Determine the [X, Y] coordinate at the center of the cell enclosing the given text.  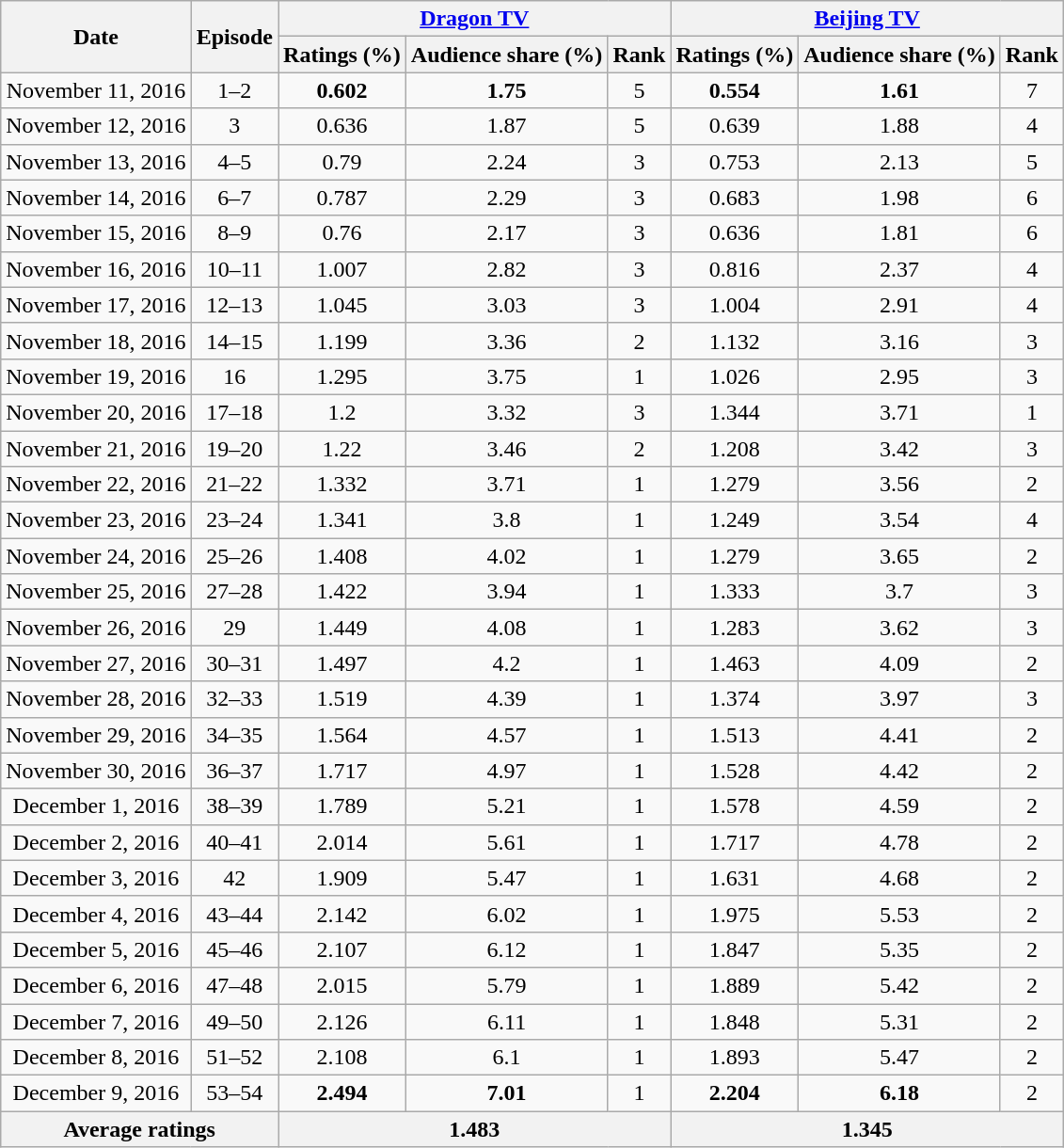
1.341 [342, 520]
51–52 [234, 1058]
November 23, 2016 [96, 520]
6.11 [506, 1021]
November 21, 2016 [96, 449]
4.68 [899, 878]
2.13 [899, 162]
4.2 [506, 663]
0.76 [342, 233]
1.81 [899, 233]
7 [1031, 90]
November 26, 2016 [96, 628]
1.026 [735, 376]
November 12, 2016 [96, 126]
4.57 [506, 735]
1.2 [342, 412]
32–33 [234, 699]
November 24, 2016 [96, 556]
3.42 [899, 449]
November 29, 2016 [96, 735]
27–28 [234, 592]
2.91 [899, 305]
1.528 [735, 771]
Episode [234, 37]
4.08 [506, 628]
1.893 [735, 1058]
2.37 [899, 269]
1.483 [474, 1129]
29 [234, 628]
November 28, 2016 [96, 699]
November 25, 2016 [96, 592]
5.79 [506, 985]
7.01 [506, 1093]
2.95 [899, 376]
0.753 [735, 162]
December 5, 2016 [96, 949]
1.789 [342, 806]
2.17 [506, 233]
1.75 [506, 90]
4.59 [899, 806]
3.75 [506, 376]
1.422 [342, 592]
5.31 [899, 1021]
4.02 [506, 556]
4.97 [506, 771]
3.97 [899, 699]
1.132 [735, 341]
42 [234, 878]
November 15, 2016 [96, 233]
December 1, 2016 [96, 806]
2.014 [342, 842]
0.79 [342, 162]
3.32 [506, 412]
December 7, 2016 [96, 1021]
5.53 [899, 914]
1.22 [342, 449]
8–9 [234, 233]
November 16, 2016 [96, 269]
December 3, 2016 [96, 878]
1.564 [342, 735]
1.045 [342, 305]
December 6, 2016 [96, 985]
4–5 [234, 162]
45–46 [234, 949]
3.8 [506, 520]
1.208 [735, 449]
2.142 [342, 914]
1.199 [342, 341]
5.61 [506, 842]
3.7 [899, 592]
4.41 [899, 735]
1.249 [735, 520]
Dragon TV [474, 19]
1.889 [735, 985]
3.36 [506, 341]
34–35 [234, 735]
38–39 [234, 806]
0.554 [735, 90]
3.16 [899, 341]
2.29 [506, 198]
10–11 [234, 269]
1.449 [342, 628]
0.816 [735, 269]
0.683 [735, 198]
1.463 [735, 663]
December 8, 2016 [96, 1058]
23–24 [234, 520]
19–20 [234, 449]
1.497 [342, 663]
16 [234, 376]
49–50 [234, 1021]
1.333 [735, 592]
November 19, 2016 [96, 376]
25–26 [234, 556]
3.46 [506, 449]
November 22, 2016 [96, 485]
1.283 [735, 628]
November 11, 2016 [96, 90]
5.21 [506, 806]
2.82 [506, 269]
2.015 [342, 985]
1.295 [342, 376]
November 20, 2016 [96, 412]
40–41 [234, 842]
6.1 [506, 1058]
6–7 [234, 198]
3.56 [899, 485]
December 4, 2016 [96, 914]
4.39 [506, 699]
5.35 [899, 949]
1.374 [735, 699]
1.332 [342, 485]
November 17, 2016 [96, 305]
Beijing TV [867, 19]
December 9, 2016 [96, 1093]
2.24 [506, 162]
3.03 [506, 305]
1.007 [342, 269]
36–37 [234, 771]
1.87 [506, 126]
5.42 [899, 985]
Average ratings [139, 1129]
1.345 [867, 1129]
14–15 [234, 341]
2.494 [342, 1093]
1.631 [735, 878]
1.004 [735, 305]
November 30, 2016 [96, 771]
43–44 [234, 914]
1.847 [735, 949]
47–48 [234, 985]
1.848 [735, 1021]
November 18, 2016 [96, 341]
November 27, 2016 [96, 663]
17–18 [234, 412]
November 13, 2016 [96, 162]
1.513 [735, 735]
Date [96, 37]
4.42 [899, 771]
1–2 [234, 90]
3.62 [899, 628]
30–31 [234, 663]
21–22 [234, 485]
0.602 [342, 90]
2.107 [342, 949]
1.88 [899, 126]
December 2, 2016 [96, 842]
6.12 [506, 949]
3.54 [899, 520]
2.204 [735, 1093]
4.09 [899, 663]
1.98 [899, 198]
1.61 [899, 90]
November 14, 2016 [96, 198]
3.94 [506, 592]
1.519 [342, 699]
0.639 [735, 126]
12–13 [234, 305]
2.108 [342, 1058]
0.787 [342, 198]
4.78 [899, 842]
1.408 [342, 556]
53–54 [234, 1093]
1.975 [735, 914]
1.344 [735, 412]
2.126 [342, 1021]
6.02 [506, 914]
1.578 [735, 806]
3.65 [899, 556]
6.18 [899, 1093]
1.909 [342, 878]
